Extract the (x, y) coordinate from the center of the cell holding the provided text.  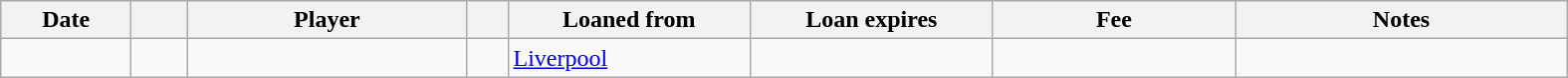
Notes (1402, 20)
Liverpool (629, 58)
Fee (1114, 20)
Player (327, 20)
Date (66, 20)
Loaned from (629, 20)
Loan expires (872, 20)
